Determine the (X, Y) coordinate at the center of the cell enclosing the given text.  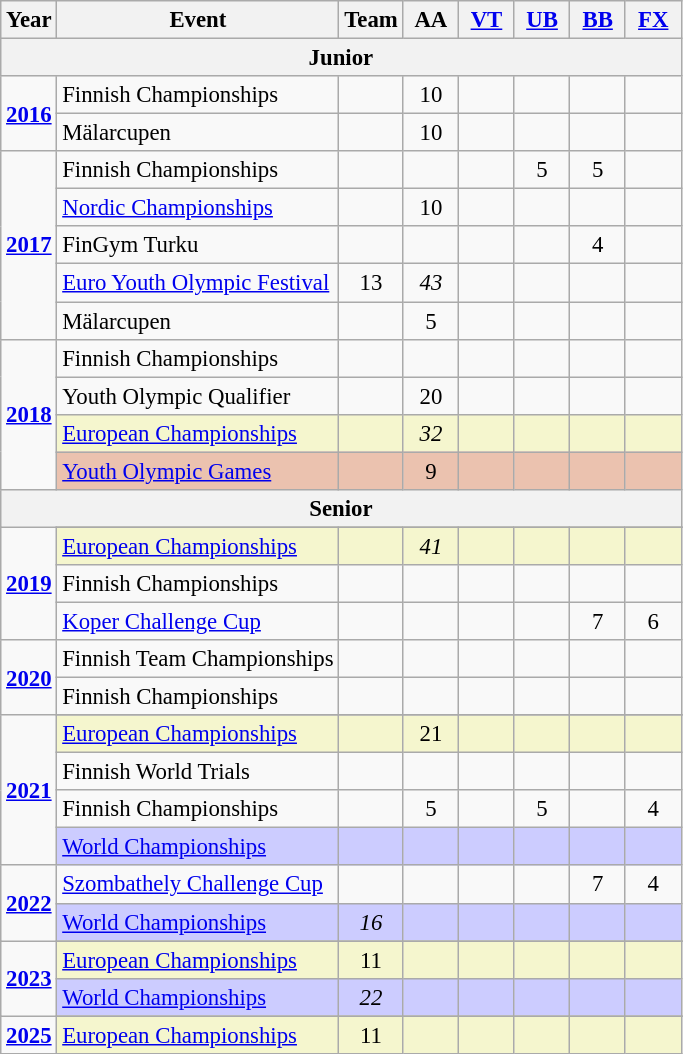
UB (542, 20)
Team (371, 20)
2019 (29, 584)
43 (431, 283)
6 (653, 621)
22 (371, 997)
16 (371, 922)
BB (598, 20)
2017 (29, 245)
Senior (341, 509)
Koper Challenge Cup (198, 621)
2022 (29, 904)
2016 (29, 114)
13 (371, 283)
Finnish World Trials (198, 772)
32 (431, 433)
2023 (29, 978)
Youth Olympic Qualifier (198, 396)
Szombathely Challenge Cup (198, 885)
Youth Olympic Games (198, 471)
2020 (29, 678)
Junior (341, 58)
Event (198, 20)
41 (431, 546)
2025 (29, 1035)
FinGym Turku (198, 245)
2021 (29, 790)
VT (487, 20)
21 (431, 734)
FX (653, 20)
Year (29, 20)
2018 (29, 414)
Finnish Team Championships (198, 659)
Nordic Championships (198, 208)
20 (431, 396)
9 (431, 471)
AA (431, 20)
Euro Youth Olympic Festival (198, 283)
